For the text-containing cell, return its midpoint in [x, y] coordinate format. 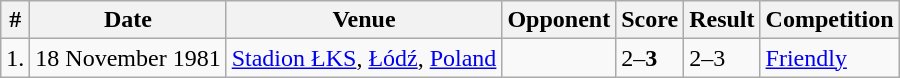
# [16, 20]
Stadion ŁKS, Łódź, Poland [364, 58]
Score [650, 20]
1. [16, 58]
18 November 1981 [128, 58]
Competition [830, 20]
Friendly [830, 58]
Opponent [559, 20]
Date [128, 20]
Result [722, 20]
Venue [364, 20]
